Locate the cell with the specified text and output its [X, Y] center coordinate. 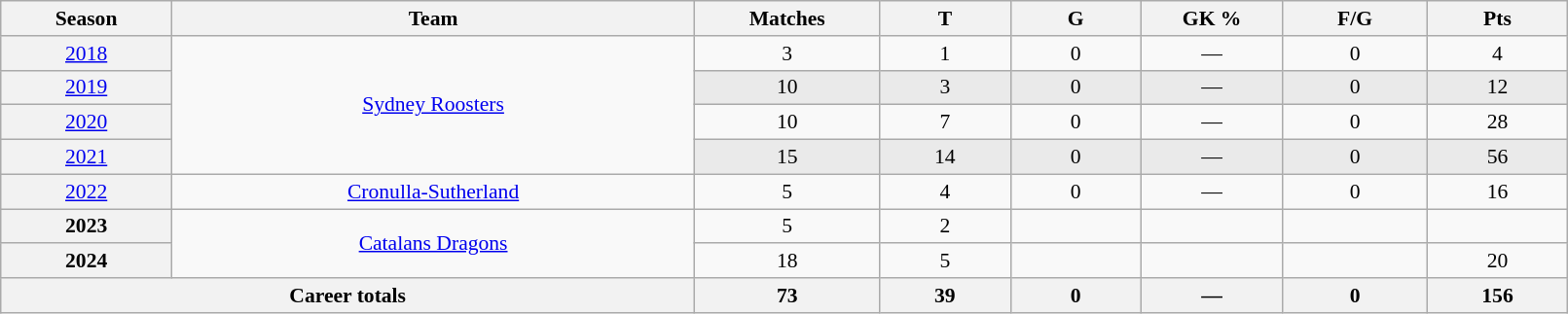
2024 [87, 262]
Team [434, 18]
56 [1497, 157]
16 [1497, 192]
14 [945, 157]
12 [1497, 87]
Cronulla-Sutherland [434, 192]
GK % [1212, 18]
Career totals [348, 296]
2018 [87, 53]
Matches [787, 18]
Catalans Dragons [434, 243]
Pts [1497, 18]
15 [787, 157]
2021 [87, 157]
Sydney Roosters [434, 105]
28 [1497, 122]
73 [787, 296]
2022 [87, 192]
2020 [87, 122]
2023 [87, 227]
2019 [87, 87]
18 [787, 262]
20 [1497, 262]
T [945, 18]
7 [945, 122]
Season [87, 18]
F/G [1355, 18]
156 [1497, 296]
G [1076, 18]
39 [945, 296]
2 [945, 227]
1 [945, 53]
